Return the [X, Y] coordinate for the center point of the cell that contains the specified text.  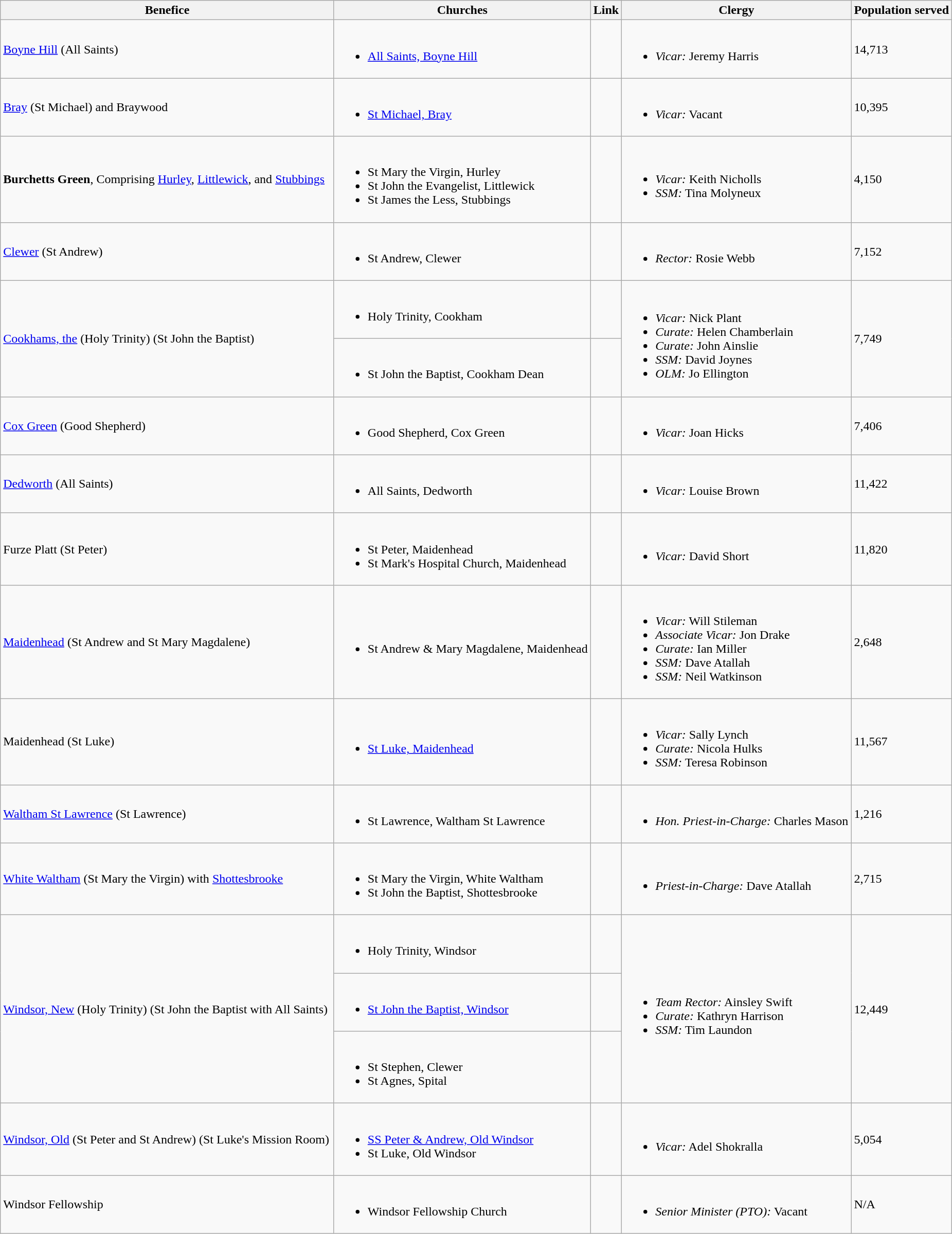
Priest-in-Charge: Dave Atallah [737, 879]
11,422 [902, 484]
Senior Minister (PTO): Vacant [737, 1205]
N/A [902, 1205]
2,715 [902, 879]
11,567 [902, 742]
St Stephen, ClewerSt Agnes, Spital [462, 1067]
Cox Green (Good Shepherd) [168, 426]
Vicar: Jeremy Harris [737, 49]
7,406 [902, 426]
SS Peter & Andrew, Old WindsorSt Luke, Old Windsor [462, 1139]
Population served [902, 10]
10,395 [902, 107]
2,648 [902, 642]
Furze Platt (St Peter) [168, 549]
St Luke, Maidenhead [462, 742]
14,713 [902, 49]
11,820 [902, 549]
St Peter, MaidenheadSt Mark's Hospital Church, Maidenhead [462, 549]
Holy Trinity, Windsor [462, 944]
St Mary the Virgin, HurleySt John the Evangelist, LittlewickSt James the Less, Stubbings [462, 179]
7,749 [902, 338]
Boyne Hill (All Saints) [168, 49]
Dedworth (All Saints) [168, 484]
Windsor, New (Holy Trinity) (St John the Baptist with All Saints) [168, 1009]
7,152 [902, 251]
Maidenhead (St Luke) [168, 742]
St Andrew & Mary Magdalene, Maidenhead [462, 642]
Rector: Rosie Webb [737, 251]
St Andrew, Clewer [462, 251]
Vicar: Louise Brown [737, 484]
Vicar: Vacant [737, 107]
Hon. Priest-in-Charge: Charles Mason [737, 814]
St Mary the Virgin, White WalthamSt John the Baptist, Shottesbrooke [462, 879]
Holy Trinity, Cookham [462, 310]
Team Rector: Ainsley SwiftCurate: Kathryn HarrisonSSM: Tim Laundon [737, 1009]
Benefice [168, 10]
St John the Baptist, Windsor [462, 1002]
Vicar: Adel Shokralla [737, 1139]
Good Shepherd, Cox Green [462, 426]
White Waltham (St Mary the Virgin) with Shottesbrooke [168, 879]
Vicar: Keith NichollsSSM: Tina Molyneux [737, 179]
Vicar: Nick PlantCurate: Helen ChamberlainCurate: John AinslieSSM: David JoynesOLM: Jo Ellington [737, 338]
Burchetts Green, Comprising Hurley, Littlewick, and Stubbings [168, 179]
Clewer (St Andrew) [168, 251]
Windsor Fellowship Church [462, 1205]
5,054 [902, 1139]
4,150 [902, 179]
Maidenhead (St Andrew and St Mary Magdalene) [168, 642]
All Saints, Boyne Hill [462, 49]
Link [606, 10]
Vicar: Sally LynchCurate: Nicola HulksSSM: Teresa Robinson [737, 742]
Clergy [737, 10]
Cookhams, the (Holy Trinity) (St John the Baptist) [168, 338]
1,216 [902, 814]
Bray (St Michael) and Braywood [168, 107]
Vicar: Will StilemanAssociate Vicar: Jon DrakeCurate: Ian MillerSSM: Dave AtallahSSM: Neil Watkinson [737, 642]
Waltham St Lawrence (St Lawrence) [168, 814]
12,449 [902, 1009]
Windsor, Old (St Peter and St Andrew) (St Luke's Mission Room) [168, 1139]
St John the Baptist, Cookham Dean [462, 367]
Churches [462, 10]
St Lawrence, Waltham St Lawrence [462, 814]
St Michael, Bray [462, 107]
Windsor Fellowship [168, 1205]
Vicar: Joan Hicks [737, 426]
Vicar: David Short [737, 549]
All Saints, Dedworth [462, 484]
